From the cell containing the given text, extract its center point as [X, Y] coordinate. 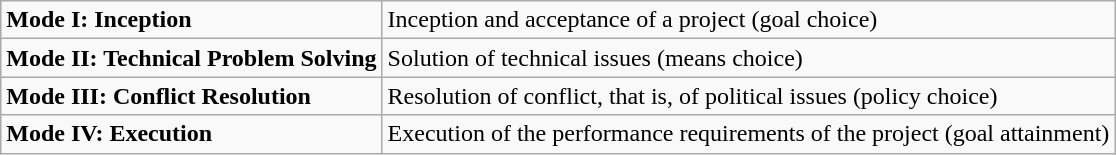
Resolution of conflict, that is, of political issues (policy choice) [748, 96]
Inception and acceptance of a project (goal choice) [748, 20]
Mode I: Inception [192, 20]
Mode IV: Execution [192, 134]
Mode II: Technical Problem Solving [192, 58]
Solution of technical issues (means choice) [748, 58]
Execution of the performance requirements of the project (goal attainment) [748, 134]
Mode III: Conflict Resolution [192, 96]
